Return the [x, y] coordinate for the center point of the cell that contains the specified text.  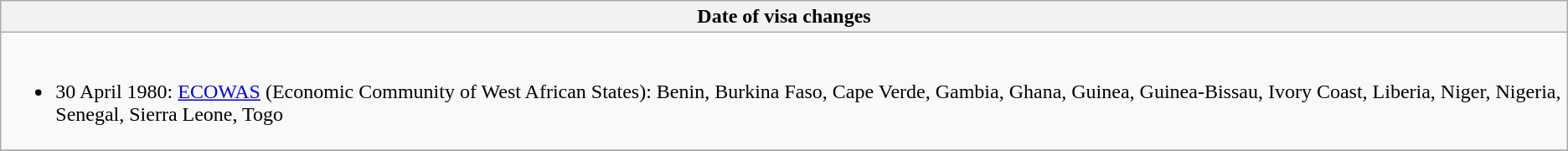
Date of visa changes [784, 17]
